Find where the given text appears and provide that cell's center as [x, y] coordinate. 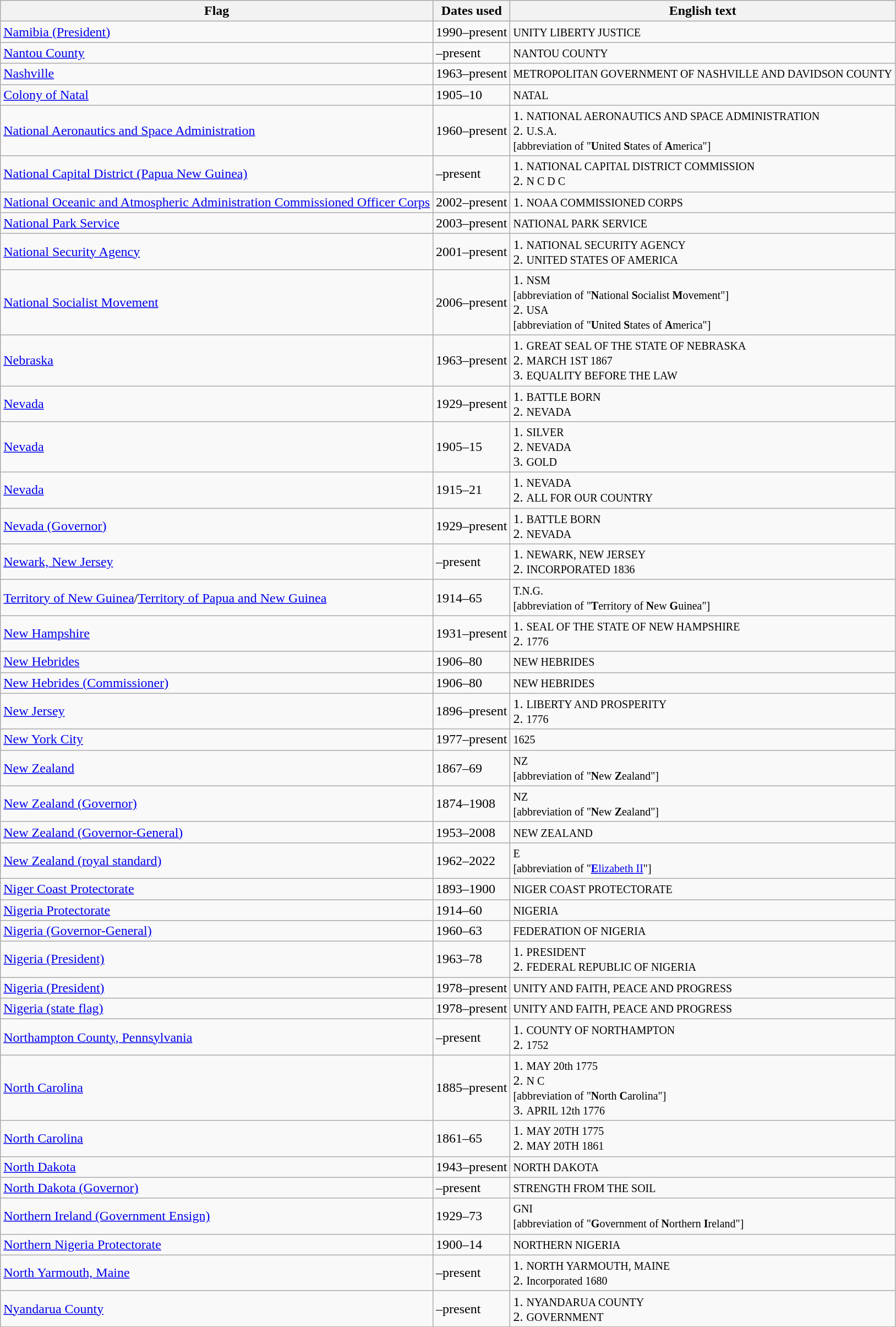
1. NATIONAL SECURITY AGENCY2. UNITED STATES OF AMERICA [703, 251]
1. NSM[abbreviation of "National Socialist Movement"]2. USA[abbreviation of "United States of America"] [703, 302]
National Oceanic and Atmospheric Administration Commissioned Officer Corps [217, 202]
NORTH DAKOTA [703, 1167]
1. NOAA COMMISSIONED CORPS [703, 202]
1914–65 [472, 598]
New Zealand (Governor-General) [217, 832]
Flag [217, 11]
1960–present [472, 130]
1. MAY 20TH 17752. MAY 20TH 1861 [703, 1139]
Namibia (President) [217, 32]
1885–present [472, 1088]
1. NEVADA2. ALL FOR OUR COUNTRY [703, 490]
1953–2008 [472, 832]
2003–present [472, 223]
1990–present [472, 32]
1905–15 [472, 447]
Nigeria Protectorate [217, 910]
Northern Nigeria Protectorate [217, 1244]
1915–21 [472, 490]
1962–2022 [472, 860]
1. NEWARK, NEW JERSEY2. INCORPORATED 1836 [703, 562]
1896–present [472, 711]
1. GREAT SEAL OF THE STATE OF NEBRASKA2. MARCH 1ST 18673. EQUALITY BEFORE THE LAW [703, 360]
National Capital District (Papua New Guinea) [217, 174]
METROPOLITAN GOVERNMENT OF NASHVILLE AND DAVIDSON COUNTY [703, 74]
E[abbreviation of "Elizabeth II"] [703, 860]
North Dakota [217, 1167]
NIGERIA [703, 910]
2006–present [472, 302]
1. COUNTY OF NORTHAMPTON2. 1752 [703, 1037]
T.N.G.[abbreviation of "Territory of New Guinea"] [703, 598]
UNITY LIBERTY JUSTICE [703, 32]
Nebraska [217, 360]
1905–10 [472, 95]
New Zealand (Governor) [217, 804]
2002–present [472, 202]
FEDERATION OF NIGERIA [703, 931]
Dates used [472, 11]
1960–63 [472, 931]
1963–78 [472, 959]
New Zealand [217, 768]
2001–present [472, 251]
NIGER COAST PROTECTORATE [703, 889]
Nantou County [217, 53]
National Aeronautics and Space Administration [217, 130]
1. MAY 20th 17752. N C[abbreviation of "North Carolina"]3. APRIL 12th 1776 [703, 1088]
Northern Ireland (Government Ensign) [217, 1216]
Nashville [217, 74]
New Hebrides (Commissioner) [217, 683]
1874–1908 [472, 804]
1625 [703, 739]
New Hampshire [217, 633]
1977–present [472, 739]
1. SILVER2. NEVADA3. GOLD [703, 447]
1861–65 [472, 1139]
NORTHERN NIGERIA [703, 1244]
New Zealand (royal standard) [217, 860]
Colony of Natal [217, 95]
New Jersey [217, 711]
Northampton County, Pennsylvania [217, 1037]
STRENGTH FROM THE SOIL [703, 1188]
1931–present [472, 633]
1. PRESIDENT2. FEDERAL REPUBLIC OF NIGERIA [703, 959]
1914–60 [472, 910]
NATAL [703, 95]
New York City [217, 739]
NEW ZEALAND [703, 832]
GNI[abbreviation of "Government of Northern Ireland"] [703, 1216]
Nigeria (state flag) [217, 1009]
1900–14 [472, 1244]
1. NATIONAL AERONAUTICS AND SPACE ADMINISTRATION2. U.S.A.[abbreviation of "United States of America"] [703, 130]
1. LIBERTY AND PROSPERITY2. 1776 [703, 711]
NATIONAL PARK SERVICE [703, 223]
Niger Coast Protectorate [217, 889]
Nyandarua County [217, 1308]
1. NYANDARUA COUNTY2. GOVERNMENT [703, 1308]
1. NATIONAL CAPITAL DISTRICT COMMISSION2. N C D C [703, 174]
Territory of New Guinea/Territory of Papua and New Guinea [217, 598]
Nigeria (Governor-General) [217, 931]
1. NORTH YARMOUTH, MAINE2. Incorporated 1680 [703, 1273]
National Socialist Movement [217, 302]
1929–73 [472, 1216]
North Yarmouth, Maine [217, 1273]
Newark, New Jersey [217, 562]
National Park Service [217, 223]
1867–69 [472, 768]
North Dakota (Governor) [217, 1188]
Nevada (Governor) [217, 526]
New Hebrides [217, 662]
1. SEAL OF THE STATE OF NEW HAMPSHIRE2. 1776 [703, 633]
English text [703, 11]
National Security Agency [217, 251]
1893–1900 [472, 889]
NANTOU COUNTY [703, 53]
1943–present [472, 1167]
